For the text-containing cell, return its midpoint in (x, y) coordinate format. 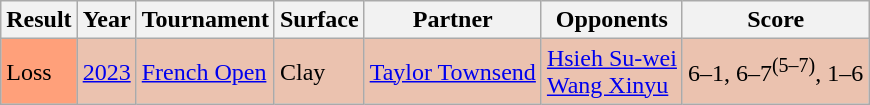
Result (39, 20)
6–1, 6–7(5–7), 1–6 (775, 72)
2023 (106, 72)
Clay (319, 72)
Score (775, 20)
Year (106, 20)
Partner (452, 20)
Loss (39, 72)
Tournament (205, 20)
French Open (205, 72)
Opponents (612, 20)
Surface (319, 20)
Taylor Townsend (452, 72)
Hsieh Su-wei Wang Xinyu (612, 72)
